Pinpoint the cell where the given text exists, returning its (x, y) midpoint coordinate. 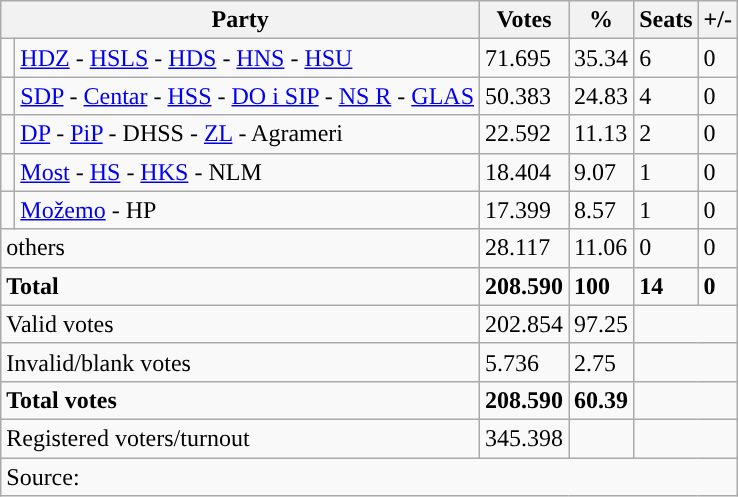
Seats (666, 20)
6 (666, 58)
Source: (370, 477)
50.383 (524, 96)
HDZ - HSLS - HDS - HNS - HSU (248, 58)
% (602, 20)
60.39 (602, 400)
Registered voters/turnout (240, 438)
22.592 (524, 134)
5.736 (524, 362)
Votes (524, 20)
9.07 (602, 172)
28.117 (524, 248)
2.75 (602, 362)
Invalid/blank votes (240, 362)
18.404 (524, 172)
others (240, 248)
71.695 (524, 58)
24.83 (602, 96)
345.398 (524, 438)
4 (666, 96)
Total (240, 286)
Valid votes (240, 324)
11.13 (602, 134)
35.34 (602, 58)
202.854 (524, 324)
100 (602, 286)
+/- (718, 20)
14 (666, 286)
Party (240, 20)
8.57 (602, 210)
2 (666, 134)
Total votes (240, 400)
DP - PiP - DHSS - ZL - Agrameri (248, 134)
11.06 (602, 248)
Možemo - HP (248, 210)
SDP - Centar - HSS - DO i SIP - NS R - GLAS (248, 96)
17.399 (524, 210)
97.25 (602, 324)
Most - HS - HKS - NLM (248, 172)
